Locate the cell with the specified text and output its [X, Y] center coordinate. 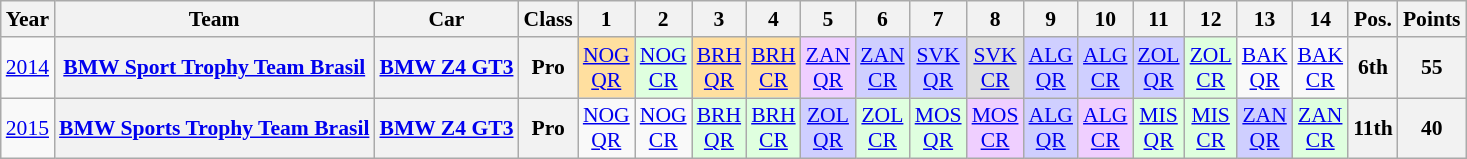
11th [1373, 128]
13 [1265, 19]
55 [1432, 68]
Car [446, 19]
7 [938, 19]
BAKCR [1320, 68]
2014 [28, 68]
8 [996, 19]
12 [1211, 19]
11 [1158, 19]
SVKQR [938, 68]
4 [774, 19]
6th [1373, 68]
BMW Sport Trophy Team Brasil [214, 68]
Year [28, 19]
Team [214, 19]
40 [1432, 128]
3 [720, 19]
BAKQR [1265, 68]
MISQR [1158, 128]
2 [664, 19]
MOSQR [938, 128]
9 [1051, 19]
Points [1432, 19]
2015 [28, 128]
14 [1320, 19]
1 [606, 19]
MISCR [1211, 128]
6 [882, 19]
Pos. [1373, 19]
5 [828, 19]
10 [1105, 19]
SVKCR [996, 68]
Class [548, 19]
BMW Sports Trophy Team Brasil [214, 128]
MOSCR [996, 128]
